Scan for the cell matching the given text and deliver its (x, y) coordinate at center. 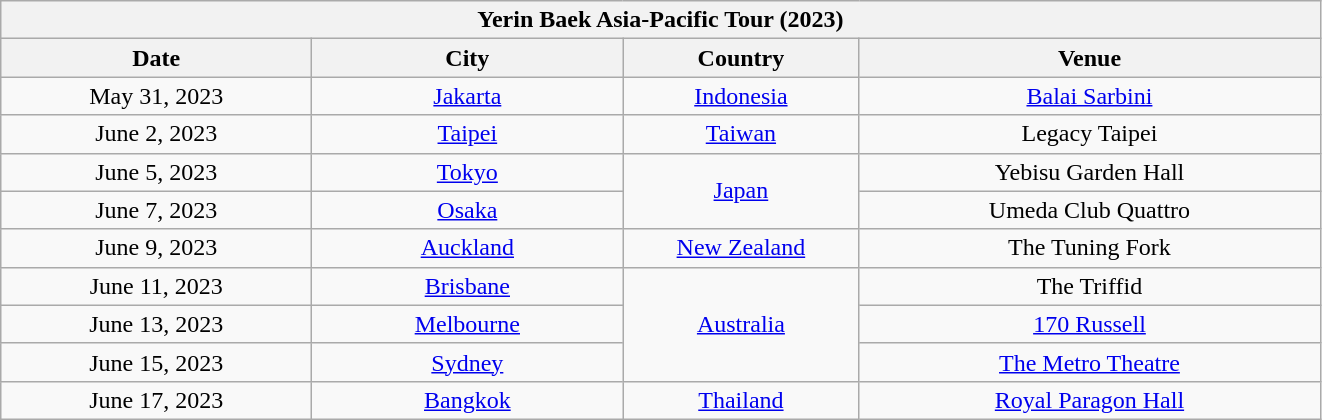
Indonesia (741, 96)
June 5, 2023 (156, 172)
June 15, 2023 (156, 362)
Japan (741, 191)
Brisbane (468, 286)
Thailand (741, 400)
Sydney (468, 362)
The Tuning Fork (1090, 248)
Osaka (468, 210)
June 17, 2023 (156, 400)
Melbourne (468, 324)
Legacy Taipei (1090, 134)
June 7, 2023 (156, 210)
May 31, 2023 (156, 96)
Taipei (468, 134)
Venue (1090, 58)
Date (156, 58)
June 9, 2023 (156, 248)
June 13, 2023 (156, 324)
June 11, 2023 (156, 286)
City (468, 58)
Royal Paragon Hall (1090, 400)
Balai Sarbini (1090, 96)
Australia (741, 324)
The Triffid (1090, 286)
June 2, 2023 (156, 134)
170 Russell (1090, 324)
Yerin Baek Asia-Pacific Tour (2023) (660, 20)
Bangkok (468, 400)
Yebisu Garden Hall (1090, 172)
Jakarta (468, 96)
New Zealand (741, 248)
The Metro Theatre (1090, 362)
Auckland (468, 248)
Taiwan (741, 134)
Umeda Club Quattro (1090, 210)
Tokyo (468, 172)
Country (741, 58)
